Return (X, Y) of the center of cell containing provided text 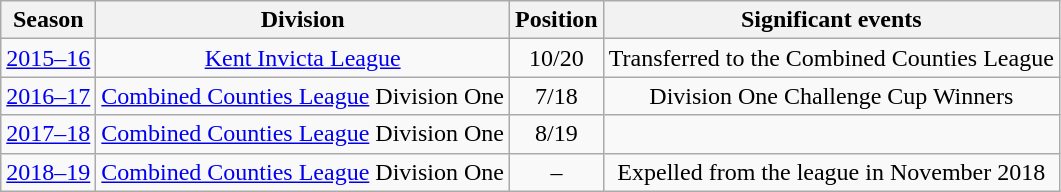
2018–19 (48, 172)
Season (48, 20)
Transferred to the Combined Counties League (831, 58)
8/19 (557, 134)
10/20 (557, 58)
Significant events (831, 20)
Kent Invicta League (303, 58)
7/18 (557, 96)
Division One Challenge Cup Winners (831, 96)
2017–18 (48, 134)
2016–17 (48, 96)
2015–16 (48, 58)
Expelled from the league in November 2018 (831, 172)
Position (557, 20)
– (557, 172)
Division (303, 20)
